Find where the given text appears and provide that cell's center as [x, y] coordinate. 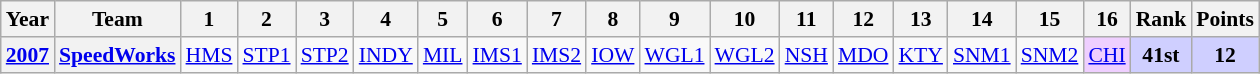
6 [498, 19]
KTY [920, 55]
3 [325, 19]
14 [982, 19]
SpeedWorks [117, 55]
MIL [443, 55]
Year [28, 19]
IOW [612, 55]
IMS2 [556, 55]
41st [1162, 55]
15 [1050, 19]
Points [1225, 19]
HMS [210, 55]
INDY [386, 55]
Team [117, 19]
2007 [28, 55]
NSH [806, 55]
2 [266, 19]
STP2 [325, 55]
Rank [1162, 19]
CHI [1106, 55]
STP1 [266, 55]
MDO [864, 55]
13 [920, 19]
WGL1 [674, 55]
11 [806, 19]
WGL2 [745, 55]
4 [386, 19]
SNM1 [982, 55]
10 [745, 19]
16 [1106, 19]
8 [612, 19]
7 [556, 19]
1 [210, 19]
IMS1 [498, 55]
5 [443, 19]
9 [674, 19]
SNM2 [1050, 55]
